Search for the cell housing the specified text and yield its (X, Y) center coordinate. 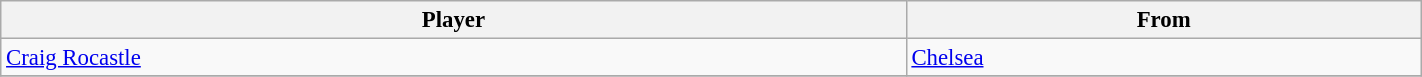
From (1164, 20)
Player (454, 20)
Craig Rocastle (454, 58)
Chelsea (1164, 58)
